Identify which cell holds the provided text, then report its (x, y) central coordinate. 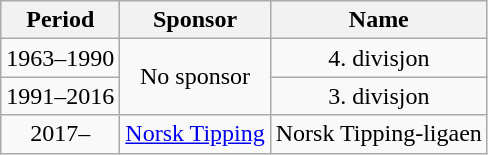
Period (60, 20)
4. divisjon (378, 58)
2017– (60, 134)
Norsk Tipping (195, 134)
No sponsor (195, 77)
Name (378, 20)
3. divisjon (378, 96)
Norsk Tipping-ligaen (378, 134)
1991–2016 (60, 96)
1963–1990 (60, 58)
Sponsor (195, 20)
